From the cell containing the given text, extract its center point as [X, Y] coordinate. 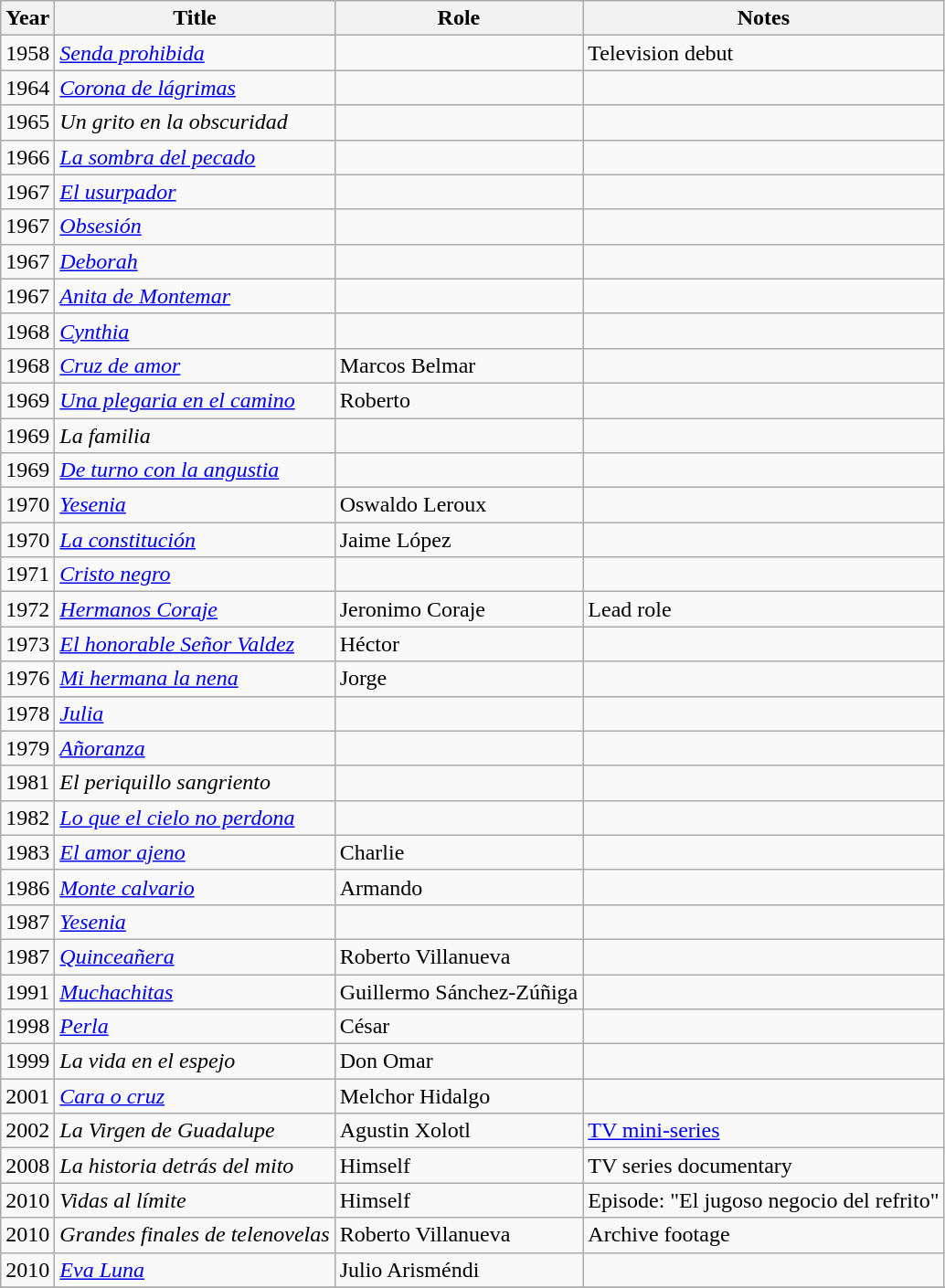
1958 [27, 53]
1972 [27, 609]
1998 [27, 1027]
Television debut [764, 53]
La familia [195, 436]
1981 [27, 783]
1982 [27, 818]
1973 [27, 644]
César [459, 1027]
Jeronimo Coraje [459, 609]
2001 [27, 1096]
Deborah [195, 261]
La vida en el espejo [195, 1061]
Cruz de amor [195, 365]
El periquillo sangriento [195, 783]
Jorge [459, 679]
Quinceañera [195, 956]
Senda prohibida [195, 53]
Roberto [459, 400]
1966 [27, 157]
La sombra del pecado [195, 157]
Grandes finales de telenovelas [195, 1235]
1986 [27, 887]
Lo que el cielo no perdona [195, 818]
Corona de lágrimas [195, 88]
Anita de Montemar [195, 296]
Title [195, 18]
Oswaldo Leroux [459, 505]
Héctor [459, 644]
1999 [27, 1061]
Marcos Belmar [459, 365]
La historia detrás del mito [195, 1166]
Agustin Xolotl [459, 1131]
1976 [27, 679]
Episode: "El jugoso negocio del refrito" [764, 1200]
Notes [764, 18]
De turno con la angustia [195, 470]
Julio Arisméndi [459, 1270]
Year [27, 18]
Role [459, 18]
Monte calvario [195, 887]
Melchor Hidalgo [459, 1096]
El amor ajeno [195, 852]
Perla [195, 1027]
Cynthia [195, 331]
Hermanos Coraje [195, 609]
2008 [27, 1166]
1983 [27, 852]
1964 [27, 88]
TV series documentary [764, 1166]
Don Omar [459, 1061]
1965 [27, 122]
Una plegaria en el camino [195, 400]
Jaime López [459, 540]
Lead role [764, 609]
Cristo negro [195, 575]
TV mini-series [764, 1131]
1991 [27, 991]
Muchachitas [195, 991]
Eva Luna [195, 1270]
La Virgen de Guadalupe [195, 1131]
Charlie [459, 852]
Un grito en la obscuridad [195, 122]
El honorable Señor Valdez [195, 644]
Archive footage [764, 1235]
Vidas al límite [195, 1200]
Mi hermana la nena [195, 679]
La constitución [195, 540]
Cara o cruz [195, 1096]
2002 [27, 1131]
El usurpador [195, 192]
Armando [459, 887]
1979 [27, 748]
1978 [27, 713]
1971 [27, 575]
Obsesión [195, 227]
Julia [195, 713]
Guillermo Sánchez-Zúñiga [459, 991]
Añoranza [195, 748]
